Find where the given text appears and provide that cell's center as [x, y] coordinate. 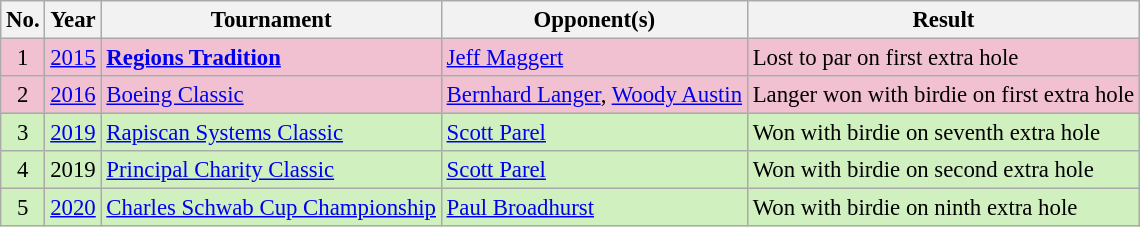
Charles Schwab Cup Championship [271, 208]
1 [23, 58]
Result [943, 20]
Tournament [271, 20]
Lost to par on first extra hole [943, 58]
Boeing Classic [271, 95]
Opponent(s) [594, 20]
4 [23, 170]
Jeff Maggert [594, 58]
Regions Tradition [271, 58]
2016 [73, 95]
Principal Charity Classic [271, 170]
2020 [73, 208]
Year [73, 20]
Won with birdie on ninth extra hole [943, 208]
Rapiscan Systems Classic [271, 133]
2 [23, 95]
2015 [73, 58]
3 [23, 133]
Langer won with birdie on first extra hole [943, 95]
Won with birdie on seventh extra hole [943, 133]
Won with birdie on second extra hole [943, 170]
No. [23, 20]
Paul Broadhurst [594, 208]
5 [23, 208]
Bernhard Langer, Woody Austin [594, 95]
